Search for the cell housing the specified text and yield its (X, Y) center coordinate. 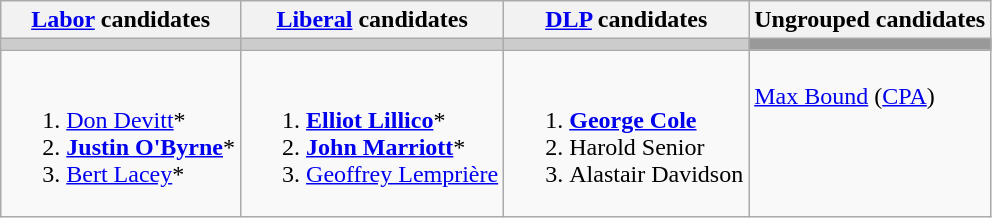
George ColeHarold SeniorAlastair Davidson (626, 134)
Don Devitt*Justin O'Byrne*Bert Lacey* (121, 134)
Max Bound (CPA) (870, 134)
Liberal candidates (372, 20)
Elliot Lillico*John Marriott*Geoffrey Lemprière (372, 134)
DLP candidates (626, 20)
Ungrouped candidates (870, 20)
Labor candidates (121, 20)
